Find where the given text appears and provide that cell's center as [x, y] coordinate. 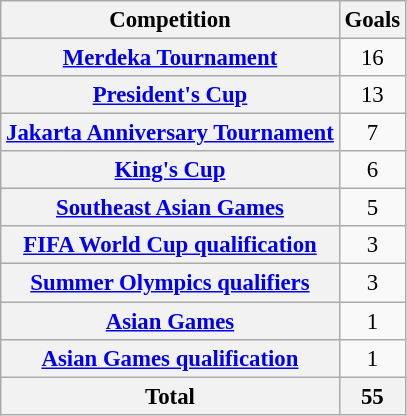
Goals [372, 20]
FIFA World Cup qualification [170, 245]
Asian Games qualification [170, 358]
Merdeka Tournament [170, 58]
7 [372, 133]
Competition [170, 20]
13 [372, 95]
16 [372, 58]
6 [372, 170]
5 [372, 208]
55 [372, 396]
King's Cup [170, 170]
Jakarta Anniversary Tournament [170, 133]
Summer Olympics qualifiers [170, 283]
Total [170, 396]
Asian Games [170, 321]
Southeast Asian Games [170, 208]
President's Cup [170, 95]
